Extract the (x, y) coordinate from the center of the cell holding the provided text.  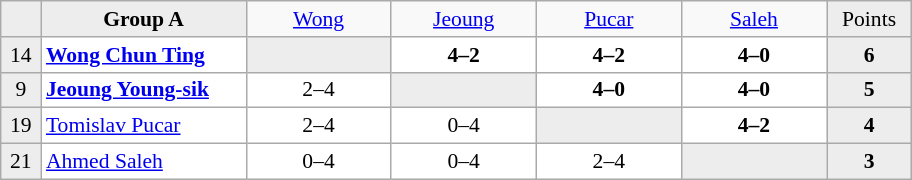
Ahmed Saleh (144, 162)
14 (21, 55)
4 (868, 126)
Jeoung Young-sik (144, 90)
Points (868, 19)
Saleh (754, 19)
9 (21, 90)
3 (868, 162)
5 (868, 90)
19 (21, 126)
Tomislav Pucar (144, 126)
6 (868, 55)
Wong Chun Ting (144, 55)
21 (21, 162)
Group A (144, 19)
Wong (318, 19)
Pucar (608, 19)
Jeoung (464, 19)
